For the text-containing cell, return its midpoint in [x, y] coordinate format. 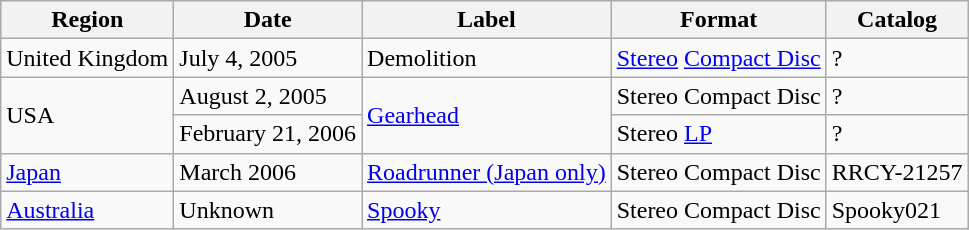
Spooky [487, 210]
February 21, 2006 [268, 134]
Gearhead [487, 115]
Demolition [487, 58]
March 2006 [268, 172]
Roadrunner (Japan only) [487, 172]
Spooky021 [897, 210]
July 4, 2005 [268, 58]
Japan [88, 172]
Date [268, 20]
Label [487, 20]
RRCY-21257 [897, 172]
Unknown [268, 210]
United Kingdom [88, 58]
Catalog [897, 20]
Stereo LP [718, 134]
Australia [88, 210]
USA [88, 115]
August 2, 2005 [268, 96]
Format [718, 20]
Region [88, 20]
